Scan for the cell matching the given text and deliver its [x, y] coordinate at center. 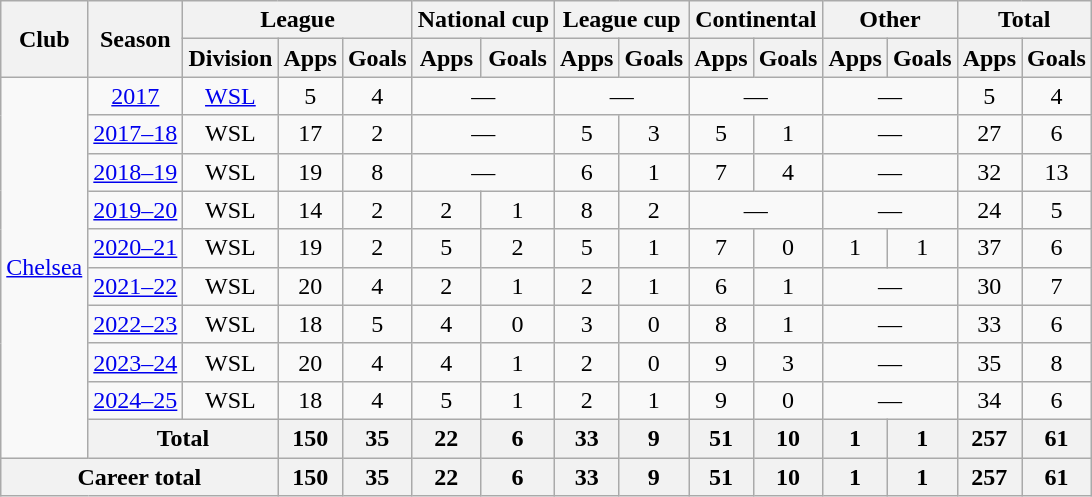
32 [989, 172]
Season [136, 39]
Division [230, 58]
Other [890, 20]
2021–22 [136, 286]
24 [989, 210]
17 [310, 134]
Career total [140, 477]
Chelsea [44, 268]
27 [989, 134]
2020–21 [136, 248]
Continental [756, 20]
37 [989, 248]
2017 [136, 96]
National cup [483, 20]
2022–23 [136, 324]
League cup [622, 20]
2017–18 [136, 134]
34 [989, 400]
13 [1057, 172]
30 [989, 286]
League [298, 20]
2023–24 [136, 362]
2019–20 [136, 210]
14 [310, 210]
2024–25 [136, 400]
Club [44, 39]
2018–19 [136, 172]
